Search for the cell housing the specified text and yield its (X, Y) center coordinate. 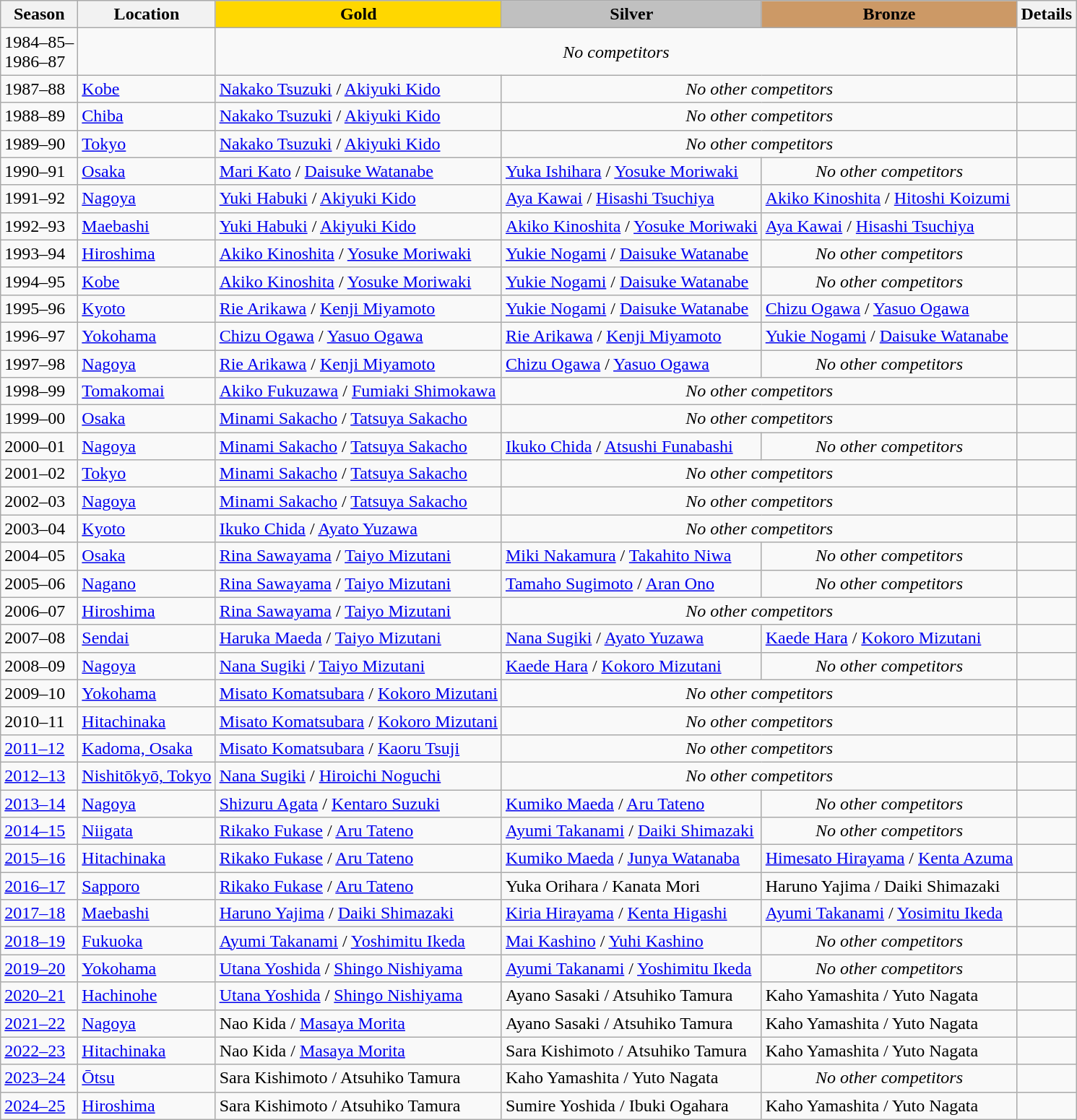
Akiko Fukuzawa / Fumiaki Shimokawa (358, 391)
Details (1047, 14)
2004–05 (39, 556)
2007–08 (39, 638)
Yuka Orihara / Kanata Mori (631, 886)
1996–97 (39, 336)
2011–12 (39, 748)
Yuka Ishihara / Yosuke Moriwaki (631, 171)
Miki Nakamura / Takahito Niwa (631, 556)
2022–23 (39, 1051)
2018–19 (39, 941)
Season (39, 14)
Silver (631, 14)
2008–09 (39, 666)
Hachinohe (147, 996)
1989–90 (39, 144)
1992–93 (39, 226)
Kiria Hirayama / Kenta Higashi (631, 913)
1998–99 (39, 391)
2015–16 (39, 859)
2003–04 (39, 529)
Nana Sugiki / Ayato Yuzawa (631, 638)
2019–20 (39, 968)
Ikuko Chida / Ayato Yuzawa (358, 529)
Sapporo (147, 886)
Ikuko Chida / Atsushi Funabashi (631, 446)
Niigata (147, 831)
Kumiko Maeda / Aru Tateno (631, 804)
1994–95 (39, 281)
2023–24 (39, 1078)
Mai Kashino / Yuhi Kashino (631, 941)
Himesato Hirayama / Kenta Azuma (889, 859)
2013–14 (39, 804)
Ōtsu (147, 1078)
Tomakomai (147, 391)
Sendai (147, 638)
2021–22 (39, 1023)
2017–18 (39, 913)
Nagano (147, 583)
Kadoma, Osaka (147, 748)
1995–96 (39, 308)
1984–85–1986–87 (39, 52)
No competitors (616, 52)
2006–07 (39, 611)
2002–03 (39, 501)
1990–91 (39, 171)
Tamaho Sugimoto / Aran Ono (631, 583)
1988–89 (39, 116)
2014–15 (39, 831)
2000–01 (39, 446)
Mari Kato / Daisuke Watanabe (358, 171)
2005–06 (39, 583)
Kumiko Maeda / Junya Watanaba (631, 859)
Chiba (147, 116)
1997–98 (39, 363)
Nishitōkyō, Tokyo (147, 776)
2016–17 (39, 886)
1993–94 (39, 253)
1987–88 (39, 89)
2024–25 (39, 1106)
1991–92 (39, 199)
Sumire Yoshida / Ibuki Ogahara (631, 1106)
1999–00 (39, 419)
Gold (358, 14)
Location (147, 14)
Nana Sugiki / Taiyo Mizutani (358, 666)
Akiko Kinoshita / Hitoshi Koizumi (889, 199)
2001–02 (39, 474)
Bronze (889, 14)
2012–13 (39, 776)
2009–10 (39, 693)
Fukuoka (147, 941)
Ayumi Takanami / Yosimitu Ikeda (889, 913)
2020–21 (39, 996)
Misato Komatsubara / Kaoru Tsuji (358, 748)
Ayumi Takanami / Daiki Shimazaki (631, 831)
Nana Sugiki / Hiroichi Noguchi (358, 776)
2010–11 (39, 721)
Shizuru Agata / Kentaro Suzuki (358, 804)
Haruka Maeda / Taiyo Mizutani (358, 638)
